Determine the (X, Y) coordinate at the center of the cell enclosing the given text.  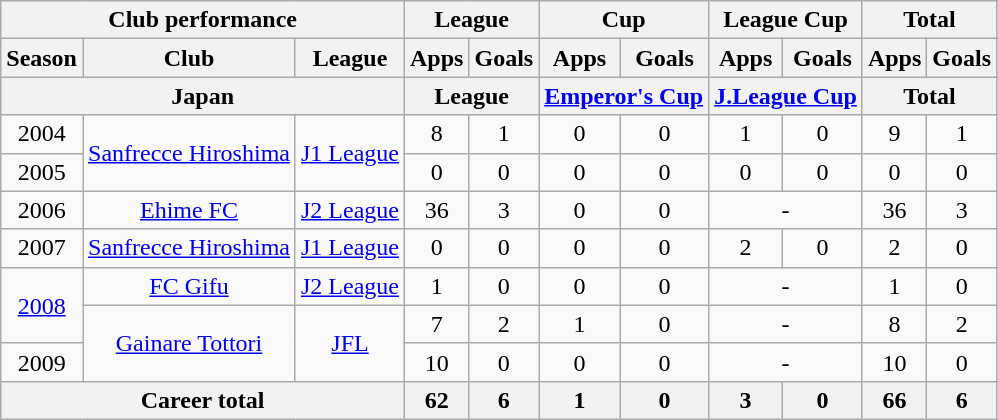
FC Gifu (188, 286)
Gainare Tottori (188, 343)
Japan (203, 96)
2006 (42, 210)
Club performance (203, 20)
Career total (203, 400)
66 (894, 400)
Season (42, 58)
Cup (624, 20)
Ehime FC (188, 210)
2009 (42, 362)
2004 (42, 134)
League Cup (786, 20)
62 (437, 400)
Emperor's Cup (624, 96)
2005 (42, 172)
2008 (42, 305)
JFL (350, 343)
2007 (42, 248)
Club (188, 58)
9 (894, 134)
7 (437, 324)
J.League Cup (786, 96)
